Capture the cell that displays the provided text and extract its (X, Y) central coordinate. 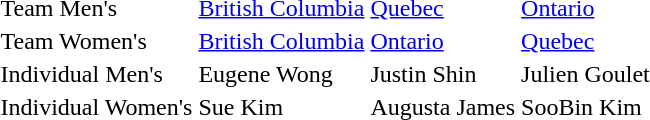
Justin Shin (443, 74)
Ontario (443, 41)
British Columbia (282, 41)
Eugene Wong (282, 74)
